For the text-containing cell, return its midpoint in [x, y] coordinate format. 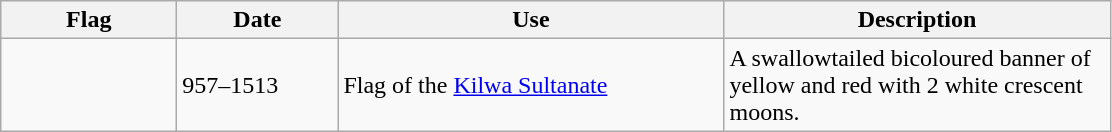
Date [258, 20]
Flag of the Kilwa Sultanate [531, 85]
Flag [89, 20]
957–1513 [258, 85]
Use [531, 20]
A swallowtailed bicoloured banner of yellow and red with 2 white crescent moons. [917, 85]
Description [917, 20]
